Extract the [x, y] coordinate from the center of the cell holding the provided text.  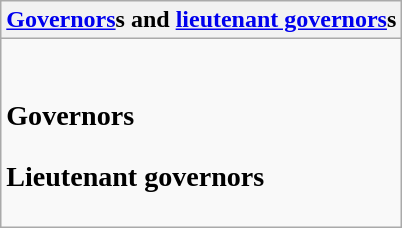
Governorss and lieutenant governorss [202, 20]
GovernorsLieutenant governors [202, 133]
